Provide the (x, y) coordinate of the cell's center where the given text is located.  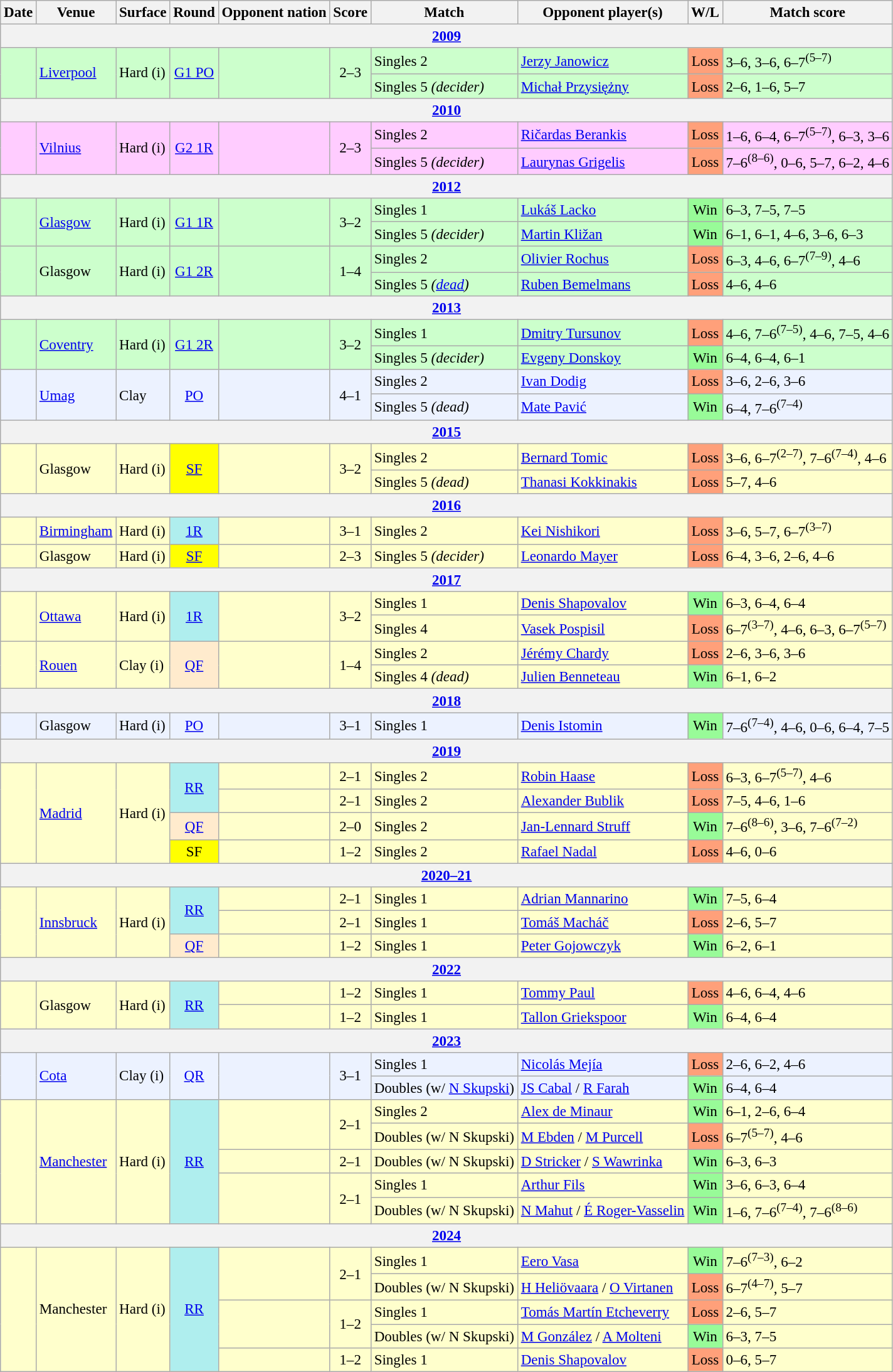
Umag (77, 395)
Eero Vasa (602, 1260)
3–6, 5–7, 6–7(3–7) (808, 531)
2016 (446, 506)
QR (194, 1077)
Julien Benneteau (602, 678)
Mate Pavić (602, 407)
5–7, 4–6 (808, 482)
Jérémy Chardy (602, 654)
6–7(3–7), 4–6, 6–3, 6–7(5–7) (808, 629)
Ivan Dodig (602, 382)
M Ebden / M Purcell (602, 1137)
7–6(7–4), 4–6, 0–6, 6–4, 7–5 (808, 726)
6–3, 6–4, 6–4 (808, 604)
2010 (446, 110)
2–6, 3–6, 3–6 (808, 654)
G1 1R (194, 222)
3–6, 3–6, 6–7(5–7) (808, 61)
Martin Kližan (602, 234)
Robin Haase (602, 776)
Date (19, 13)
Clay (143, 395)
Tallon Griekspoor (602, 1017)
Ottawa (77, 617)
Match score (808, 13)
Ričardas Berankis (602, 135)
Alex de Minaur (602, 1112)
6–1, 6–2 (808, 678)
2–6, 1–6, 5–7 (808, 87)
3–6, 6–3, 6–4 (808, 1186)
6–7(5–7), 4–6 (808, 1137)
Thanasi Kokkinakis (602, 482)
Michał Przysiężny (602, 87)
Score (350, 13)
Round (194, 13)
W/L (705, 13)
Opponent player(s) (602, 13)
Match (444, 13)
Venue (77, 13)
Tomáš Macháč (602, 923)
1–6, 7–6(7–4), 7–6(8–6) (808, 1210)
6–2, 6–1 (808, 946)
Vasek Pospisil (602, 629)
JS Cabal / R Farah (602, 1088)
Coventry (77, 345)
Surface (143, 13)
4–6, 0–6 (808, 851)
2017 (446, 580)
6–1, 2–6, 6–4 (808, 1112)
2022 (446, 970)
6–4, 7–6(7–4) (808, 407)
7–6(7–3), 6–2 (808, 1260)
Lukáš Lacko (602, 211)
6–3, 4–6, 6–7(7–9), 4–6 (808, 259)
2013 (446, 308)
4–6, 6–4, 4–6 (808, 994)
7–6(8–6), 0–6, 5–7, 6–2, 4–6 (808, 162)
Rafael Nadal (602, 851)
7–6(8–6), 3–6, 7–6(7–2) (808, 826)
6–7(4–7), 5–7 (808, 1287)
6–4, 3–6, 2–6, 4–6 (808, 556)
Nicolás Mejía (602, 1065)
Innsbruck (77, 922)
N Mahut / É Roger-Vasselin (602, 1210)
Singles 4 (dead) (444, 678)
M González / A Molteni (602, 1336)
Kei Nishikori (602, 531)
6–3, 6–7(5–7), 4–6 (808, 776)
Madrid (77, 813)
Tomás Martín Etcheverry (602, 1312)
Evgeny Donskoy (602, 358)
Singles 4 (444, 629)
Leonardo Mayer (602, 556)
Jan-Lennard Struff (602, 826)
Cota (77, 1077)
2023 (446, 1041)
D Stricker / S Wawrinka (602, 1162)
Dmitry Tursunov (602, 333)
2019 (446, 751)
Denis Istomin (602, 726)
H Heliövaara / O Virtanen (602, 1287)
2–0 (350, 826)
6–3, 7–5, 7–5 (808, 211)
4–6, 7–6(7–5), 4–6, 7–5, 4–6 (808, 333)
2020–21 (446, 875)
Opponent nation (274, 13)
2015 (446, 432)
2018 (446, 701)
Liverpool (77, 73)
Rouen (77, 665)
3–6, 6–7(2–7), 7–6(7–4), 4–6 (808, 457)
0–6, 5–7 (808, 1360)
4–6, 4–6 (808, 284)
Jerzy Janowicz (602, 61)
G2 1R (194, 148)
Vilnius (77, 148)
2012 (446, 187)
Peter Gojowczyk (602, 946)
7–5, 4–6, 1–6 (808, 801)
6–3, 6–3 (808, 1162)
4–1 (350, 395)
Adrian Mannarino (602, 899)
2–6, 6–2, 4–6 (808, 1065)
2024 (446, 1236)
Ruben Bemelmans (602, 284)
6–1, 6–1, 4–6, 3–6, 6–3 (808, 234)
3–6, 2–6, 3–6 (808, 382)
Arthur Fils (602, 1186)
2009 (446, 36)
G1 PO (194, 73)
Tommy Paul (602, 994)
Olivier Rochus (602, 259)
Alexander Bublik (602, 801)
Bernard Tomic (602, 457)
Laurynas Grigelis (602, 162)
6–4, 6–4, 6–1 (808, 358)
Birmingham (77, 531)
7–5, 6–4 (808, 899)
1–6, 6–4, 6–7(5–7), 6–3, 3–6 (808, 135)
6–3, 7–5 (808, 1336)
